Provide the (X, Y) coordinate of the cell's center where the given text is located.  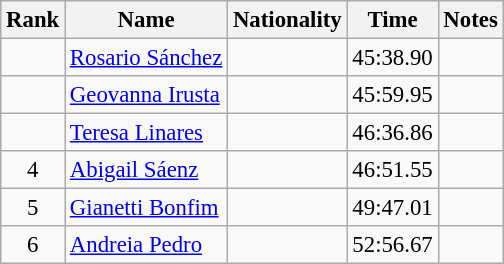
Rank (33, 20)
Geovanna Irusta (146, 95)
6 (33, 245)
46:36.86 (392, 133)
Time (392, 20)
Gianetti Bonfim (146, 208)
Notes (470, 20)
Nationality (288, 20)
5 (33, 208)
Name (146, 20)
49:47.01 (392, 208)
52:56.67 (392, 245)
45:59.95 (392, 95)
45:38.90 (392, 58)
Rosario Sánchez (146, 58)
Teresa Linares (146, 133)
4 (33, 170)
46:51.55 (392, 170)
Andreia Pedro (146, 245)
Abigail Sáenz (146, 170)
